Provide the (x, y) coordinate of the cell's center where the given text is located.  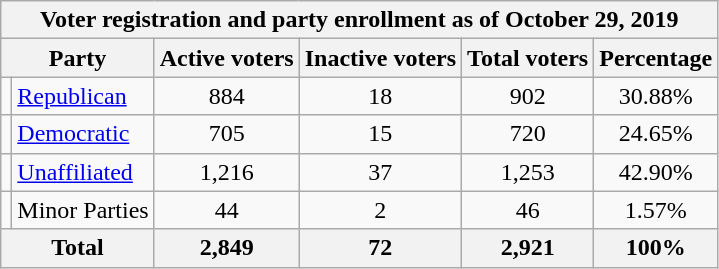
705 (226, 134)
720 (528, 134)
72 (380, 248)
2 (380, 210)
Total voters (528, 58)
24.65% (656, 134)
Inactive voters (380, 58)
2,921 (528, 248)
884 (226, 96)
42.90% (656, 172)
Minor Parties (83, 210)
30.88% (656, 96)
902 (528, 96)
1,253 (528, 172)
2,849 (226, 248)
18 (380, 96)
44 (226, 210)
Voter registration and party enrollment as of October 29, 2019 (360, 20)
Total (78, 248)
Unaffiliated (83, 172)
15 (380, 134)
1.57% (656, 210)
1,216 (226, 172)
Republican (83, 96)
Percentage (656, 58)
100% (656, 248)
46 (528, 210)
Democratic (83, 134)
37 (380, 172)
Party (78, 58)
Active voters (226, 58)
